Output the [X, Y] coordinate of the center of the cell containing the given text.  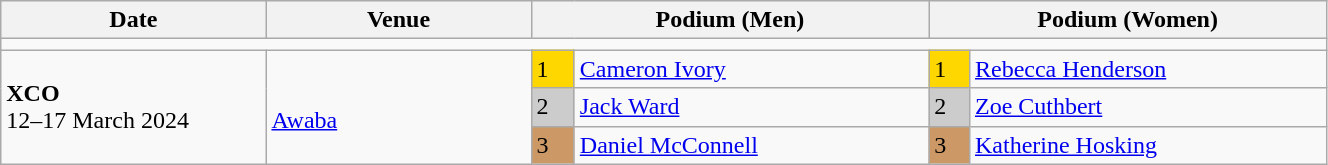
Zoe Cuthbert [1148, 107]
Venue [398, 20]
Awaba [398, 107]
Katherine Hosking [1148, 145]
Podium (Women) [1128, 20]
Date [134, 20]
Cameron Ivory [751, 69]
Rebecca Henderson [1148, 69]
XCO 12–17 March 2024 [134, 107]
Podium (Men) [730, 20]
Daniel McConnell [751, 145]
Jack Ward [751, 107]
